Locate the cell with the specified text and output its [x, y] center coordinate. 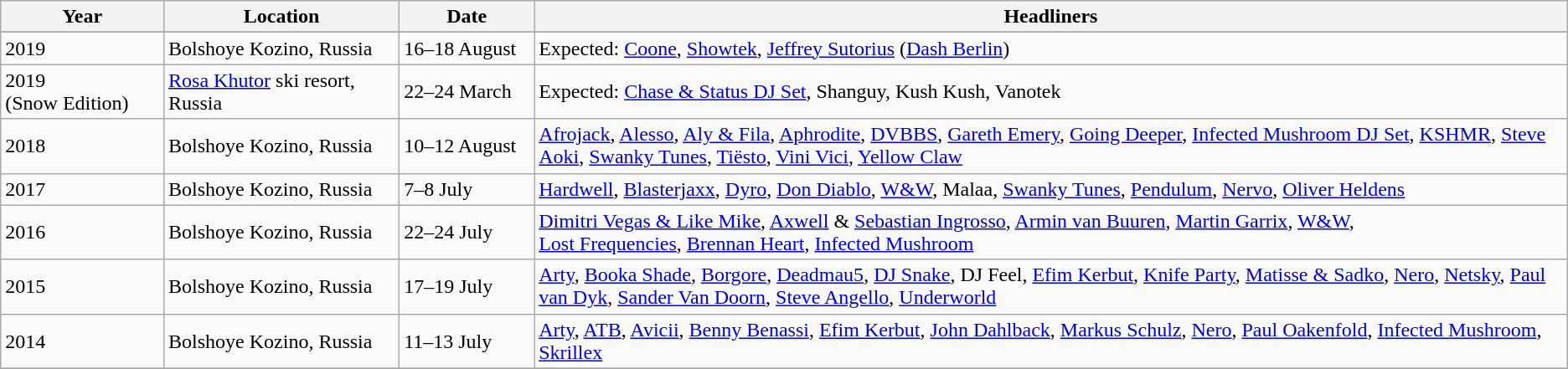
Expected: Chase & Status DJ Set, Shanguy, Kush Kush, Vanotek [1051, 92]
2015 [82, 286]
Dimitri Vegas & Like Mike, Axwell & Sebastian Ingrosso, Armin van Buuren, Martin Garrix, W&W,Lost Frequencies, Brennan Heart, Infected Mushroom [1051, 233]
Location [281, 17]
2017 [82, 189]
10–12 August [467, 146]
7–8 July [467, 189]
Headliners [1051, 17]
2019 [82, 49]
17–19 July [467, 286]
2019 (Snow Edition) [82, 92]
22–24 July [467, 233]
11–13 July [467, 341]
Year [82, 17]
2014 [82, 341]
Hardwell, Blasterjaxx, Dyro, Don Diablo, W&W, Malaa, Swanky Tunes, Pendulum, Nervo, Oliver Heldens [1051, 189]
Arty, ATB, Avicii, Benny Benassi, Efim Kerbut, John Dahlback, Markus Schulz, Nero, Paul Oakenfold, Infected Mushroom, Skrillex [1051, 341]
Rosa Khutor ski resort, Russia [281, 92]
16–18 August [467, 49]
22–24 March [467, 92]
Date [467, 17]
2018 [82, 146]
Expected: Coone, Showtek, Jeffrey Sutorius (Dash Berlin) [1051, 49]
2016 [82, 233]
